Scan for the cell matching the given text and deliver its (x, y) coordinate at center. 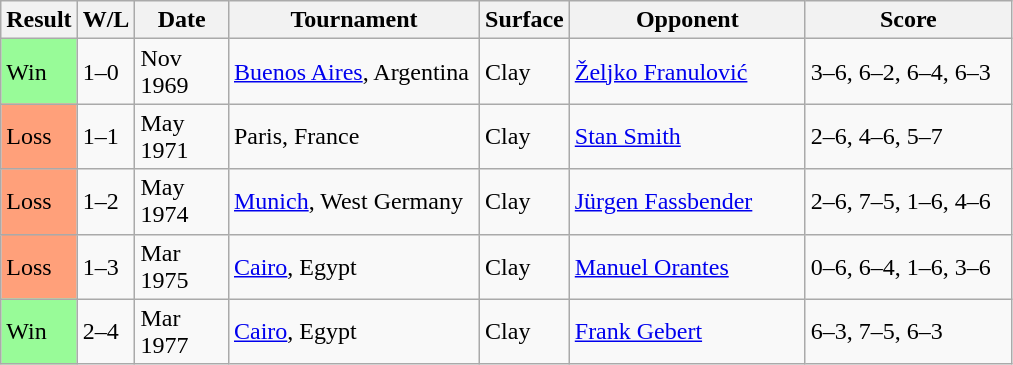
W/L (106, 20)
2–6, 4–6, 5–7 (908, 136)
Tournament (354, 20)
Željko Franulović (687, 72)
May 1971 (182, 136)
Opponent (687, 20)
Mar 1975 (182, 266)
Buenos Aires, Argentina (354, 72)
Manuel Orantes (687, 266)
1–0 (106, 72)
Result (39, 20)
Frank Gebert (687, 332)
Nov 1969 (182, 72)
May 1974 (182, 202)
Date (182, 20)
3–6, 6–2, 6–4, 6–3 (908, 72)
1–2 (106, 202)
2–4 (106, 332)
Paris, France (354, 136)
Stan Smith (687, 136)
2–6, 7–5, 1–6, 4–6 (908, 202)
Jürgen Fassbender (687, 202)
6–3, 7–5, 6–3 (908, 332)
Surface (525, 20)
1–1 (106, 136)
Score (908, 20)
Mar 1977 (182, 332)
Munich, West Germany (354, 202)
0–6, 6–4, 1–6, 3–6 (908, 266)
1–3 (106, 266)
